Identify which cell holds the provided text, then report its (X, Y) central coordinate. 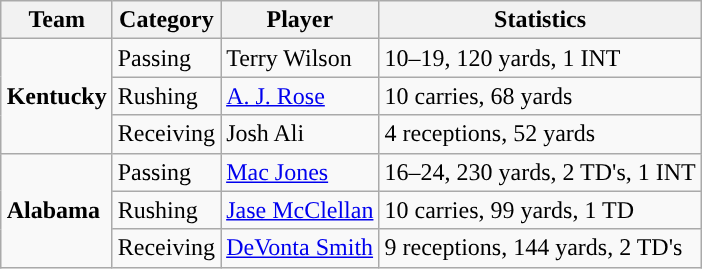
16–24, 230 yards, 2 TD's, 1 INT (540, 172)
A. J. Rose (300, 96)
10 carries, 68 yards (540, 96)
Player (300, 20)
Mac Jones (300, 172)
Alabama (56, 210)
Terry Wilson (300, 58)
Jase McClellan (300, 210)
Josh Ali (300, 134)
10–19, 120 yards, 1 INT (540, 58)
9 receptions, 144 yards, 2 TD's (540, 248)
Team (56, 20)
Statistics (540, 20)
Kentucky (56, 96)
Category (166, 20)
4 receptions, 52 yards (540, 134)
10 carries, 99 yards, 1 TD (540, 210)
DeVonta Smith (300, 248)
